Detect which cell encompasses the target text, then output its (x, y) center coordinate. 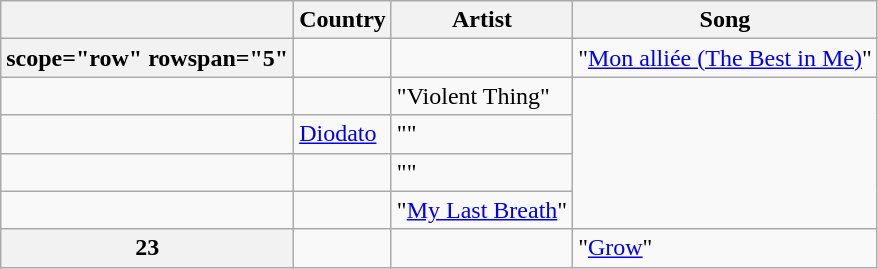
Diodato (343, 134)
Country (343, 20)
Artist (482, 20)
"Mon alliée (The Best in Me)" (726, 58)
"Violent Thing" (482, 96)
"Grow" (726, 248)
Song (726, 20)
"My Last Breath" (482, 210)
23 (148, 248)
scope="row" rowspan="5" (148, 58)
